Detect which cell encompasses the target text, then output its (X, Y) center coordinate. 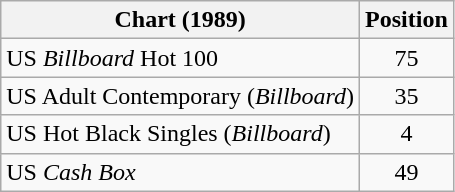
49 (407, 172)
Chart (1989) (180, 20)
4 (407, 134)
Position (407, 20)
US Adult Contemporary (Billboard) (180, 96)
US Billboard Hot 100 (180, 58)
US Cash Box (180, 172)
35 (407, 96)
75 (407, 58)
US Hot Black Singles (Billboard) (180, 134)
